Determine the [X, Y] coordinate at the center of the cell enclosing the given text.  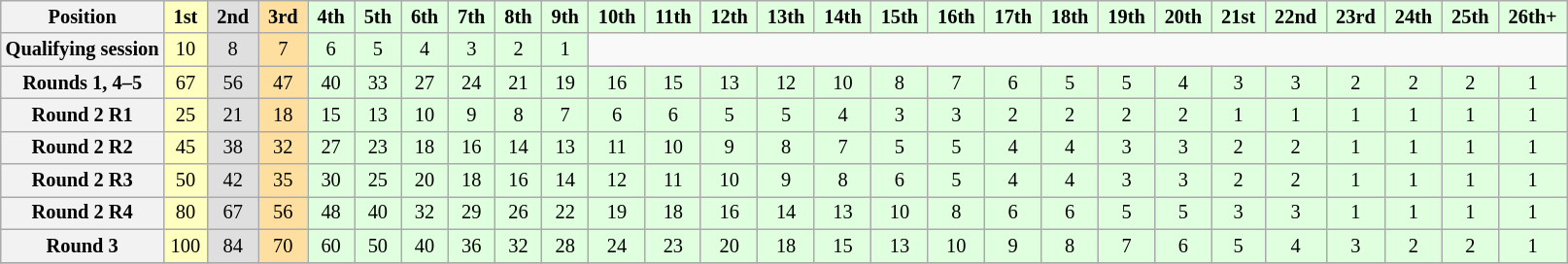
Round 2 R3 [83, 181]
17th [1013, 16]
12th [729, 16]
19th [1126, 16]
48 [331, 213]
9th [565, 16]
45 [185, 148]
84 [233, 246]
Round 2 R2 [83, 148]
5th [378, 16]
Position [83, 16]
18th [1070, 16]
11th [672, 16]
35 [283, 181]
23rd [1356, 16]
13th [786, 16]
Rounds 1, 4–5 [83, 82]
8th [518, 16]
7th [471, 16]
22nd [1296, 16]
80 [185, 213]
42 [233, 181]
47 [283, 82]
20th [1183, 16]
26th+ [1533, 16]
2nd [233, 16]
4th [331, 16]
25th [1470, 16]
38 [233, 148]
30 [331, 181]
28 [565, 246]
3rd [283, 16]
Round 2 R4 [83, 213]
Qualifying session [83, 49]
70 [283, 246]
24th [1414, 16]
21st [1238, 16]
36 [471, 246]
6th [425, 16]
22 [565, 213]
29 [471, 213]
33 [378, 82]
10th [617, 16]
15th [900, 16]
100 [185, 246]
Round 2 R1 [83, 115]
Round 3 [83, 246]
16th [956, 16]
60 [331, 246]
1st [185, 16]
26 [518, 213]
14th [842, 16]
